Pinpoint the cell where the given text exists, returning its (X, Y) midpoint coordinate. 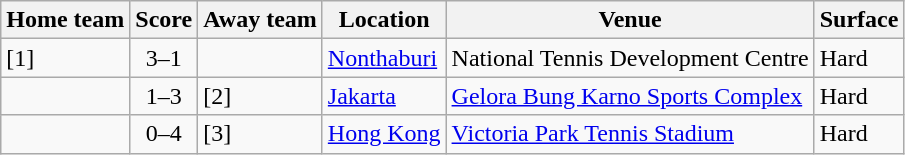
Hong Kong (384, 134)
Surface (859, 20)
Venue (630, 20)
Jakarta (384, 96)
National Tennis Development Centre (630, 58)
Home team (66, 20)
Away team (260, 20)
Nonthaburi (384, 58)
Location (384, 20)
Gelora Bung Karno Sports Complex (630, 96)
Score (164, 20)
Victoria Park Tennis Stadium (630, 134)
[3] (260, 134)
0–4 (164, 134)
[2] (260, 96)
1–3 (164, 96)
3–1 (164, 58)
[1] (66, 58)
